Capture the cell that displays the provided text and extract its [x, y] central coordinate. 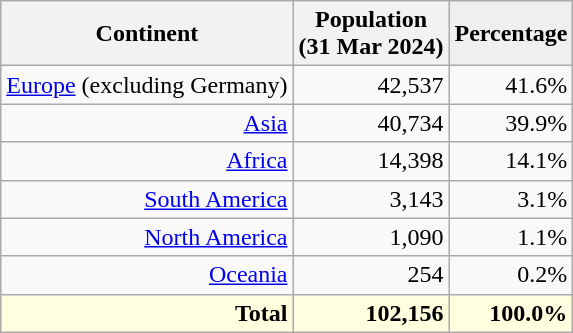
Continent [147, 34]
Percentage [511, 34]
Europe (excluding Germany) [147, 85]
Oceania [147, 275]
1,090 [371, 237]
0.2% [511, 275]
14,398 [371, 161]
3.1% [511, 199]
Asia [147, 123]
Africa [147, 161]
Population(31 Mar 2024) [371, 34]
39.9% [511, 123]
3,143 [371, 199]
North America [147, 237]
42,537 [371, 85]
102,156 [371, 313]
100.0% [511, 313]
41.6% [511, 85]
40,734 [371, 123]
South America [147, 199]
1.1% [511, 237]
254 [371, 275]
14.1% [511, 161]
Total [147, 313]
